Locate the cell with the specified text and output its [x, y] center coordinate. 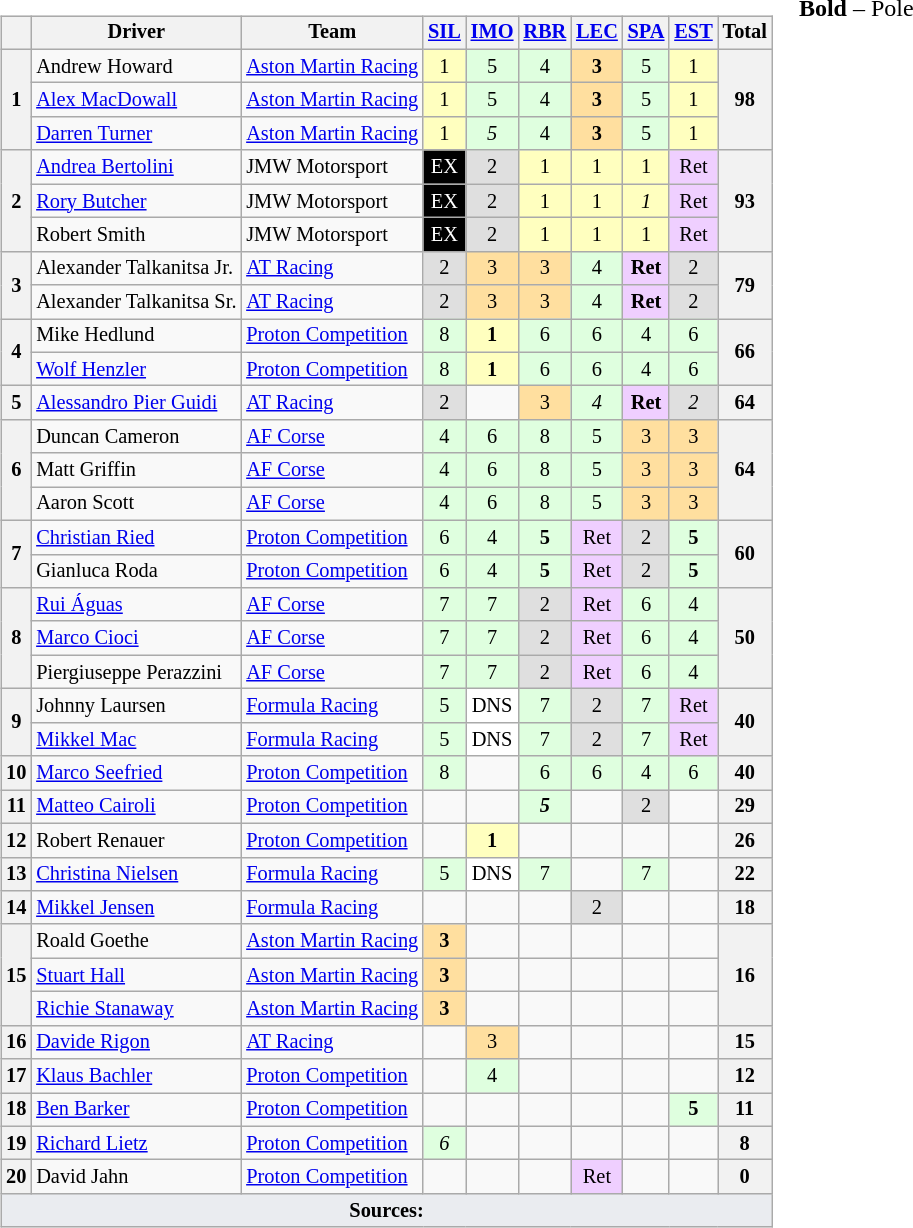
Sources: [386, 1211]
13 [16, 874]
60 [745, 554]
Alexander Talkanitsa Jr. [136, 268]
LEC [597, 33]
IMO [492, 33]
17 [16, 1076]
Mikkel Mac [136, 739]
SPA [646, 33]
Marco Cioci [136, 638]
Richard Lietz [136, 1143]
Andrea Bertolini [136, 167]
14 [16, 908]
Rory Butcher [136, 201]
Rui Águas [136, 605]
Andrew Howard [136, 66]
98 [745, 100]
29 [745, 807]
Davide Rigon [136, 1042]
EST [693, 33]
10 [16, 773]
Alexander Talkanitsa Sr. [136, 302]
Total [745, 33]
Darren Turner [136, 134]
Matteo Cairoli [136, 807]
50 [745, 638]
22 [745, 874]
Team [332, 33]
66 [745, 352]
Christina Nielsen [136, 874]
SIL [444, 33]
Klaus Bachler [136, 1076]
Stuart Hall [136, 975]
Johnny Laursen [136, 706]
Driver [136, 33]
Robert Smith [136, 235]
Roald Goethe [136, 941]
20 [16, 1177]
93 [745, 200]
Matt Griffin [136, 470]
26 [745, 840]
Robert Renauer [136, 840]
RBR [544, 33]
19 [16, 1143]
0 [745, 1177]
Alex MacDowall [136, 100]
Mike Hedlund [136, 336]
Duncan Cameron [136, 437]
Aaron Scott [136, 504]
9 [16, 722]
Gianluca Roda [136, 571]
Christian Ried [136, 537]
Wolf Henzler [136, 369]
Ben Barker [136, 1110]
79 [745, 284]
Richie Stanaway [136, 1009]
Marco Seefried [136, 773]
David Jahn [136, 1177]
Mikkel Jensen [136, 908]
Piergiuseppe Perazzini [136, 672]
Alessandro Pier Guidi [136, 403]
